Detect which cell encompasses the target text, then output its [x, y] center coordinate. 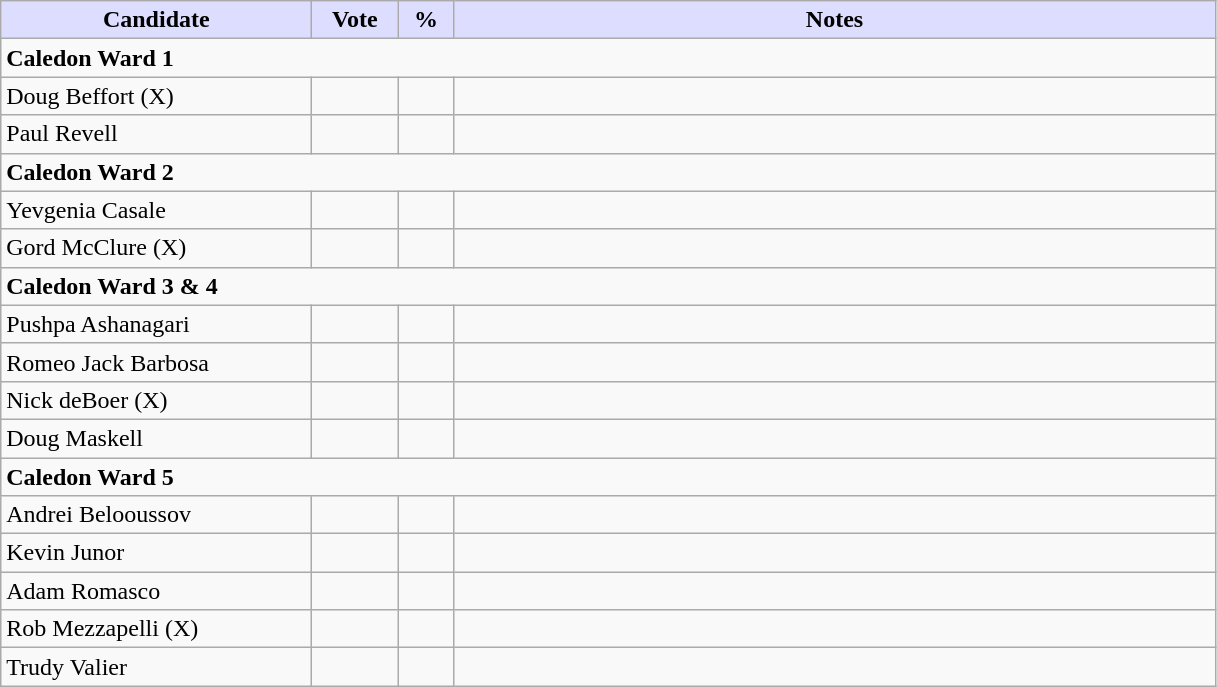
Nick deBoer (X) [156, 400]
Notes [834, 20]
Caledon Ward 5 [608, 477]
Doug Maskell [156, 438]
Gord McClure (X) [156, 248]
Trudy Valier [156, 667]
Adam Romasco [156, 591]
Romeo Jack Barbosa [156, 362]
Yevgenia Casale [156, 210]
Caledon Ward 3 & 4 [608, 286]
Caledon Ward 1 [608, 58]
Vote [355, 20]
Kevin Junor [156, 553]
Doug Beffort (X) [156, 96]
Andrei Belooussov [156, 515]
Paul Revell [156, 134]
Pushpa Ashanagari [156, 324]
% [426, 20]
Candidate [156, 20]
Caledon Ward 2 [608, 172]
Rob Mezzapelli (X) [156, 629]
